Locate the cell with the specified text and output its (x, y) center coordinate. 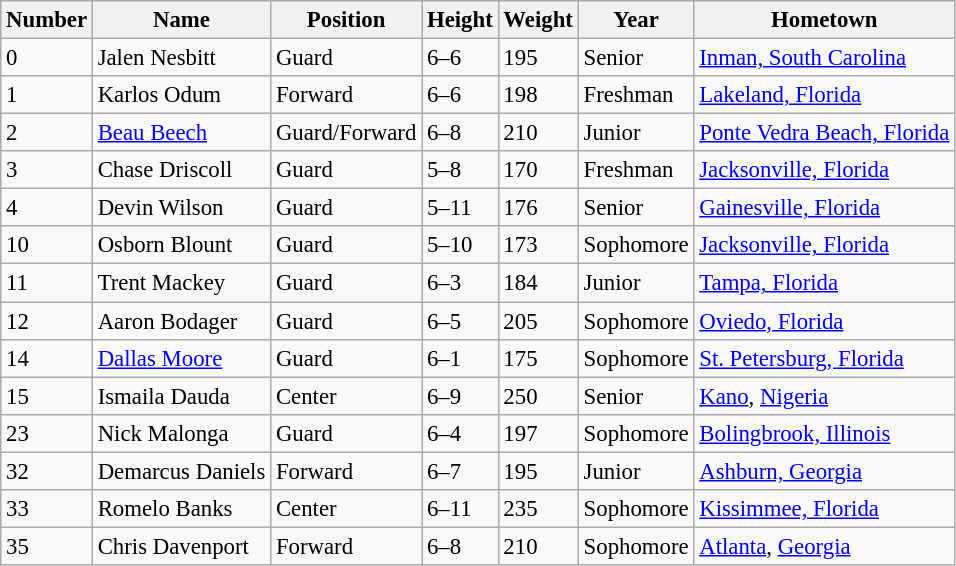
170 (538, 170)
Beau Beech (181, 133)
Osborn Blount (181, 245)
12 (47, 321)
6–4 (460, 433)
Dallas Moore (181, 358)
Chris Davenport (181, 546)
4 (47, 208)
6–9 (460, 396)
176 (538, 208)
6–1 (460, 358)
6–5 (460, 321)
Demarcus Daniels (181, 471)
11 (47, 283)
5–10 (460, 245)
2 (47, 133)
197 (538, 433)
Weight (538, 20)
Oviedo, Florida (824, 321)
5–8 (460, 170)
6–3 (460, 283)
Year (636, 20)
Tampa, Florida (824, 283)
Lakeland, Florida (824, 95)
1 (47, 95)
Kissimmee, Florida (824, 509)
184 (538, 283)
Bolingbrook, Illinois (824, 433)
10 (47, 245)
15 (47, 396)
250 (538, 396)
14 (47, 358)
Chase Driscoll (181, 170)
175 (538, 358)
Jalen Nesbitt (181, 58)
173 (538, 245)
3 (47, 170)
32 (47, 471)
Romelo Banks (181, 509)
Kano, Nigeria (824, 396)
Inman, South Carolina (824, 58)
Ashburn, Georgia (824, 471)
Name (181, 20)
6–11 (460, 509)
Atlanta, Georgia (824, 546)
23 (47, 433)
Ponte Vedra Beach, Florida (824, 133)
35 (47, 546)
Nick Malonga (181, 433)
198 (538, 95)
Guard/Forward (346, 133)
Ismaila Dauda (181, 396)
Trent Mackey (181, 283)
Height (460, 20)
33 (47, 509)
Position (346, 20)
0 (47, 58)
205 (538, 321)
235 (538, 509)
Number (47, 20)
Aaron Bodager (181, 321)
Karlos Odum (181, 95)
Devin Wilson (181, 208)
5–11 (460, 208)
St. Petersburg, Florida (824, 358)
6–7 (460, 471)
Gainesville, Florida (824, 208)
Hometown (824, 20)
